Find where the given text appears and provide that cell's center as [X, Y] coordinate. 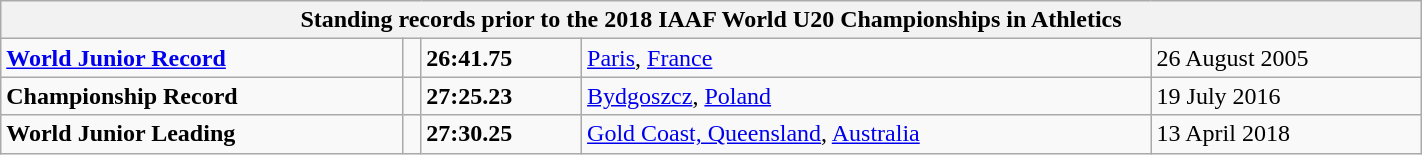
27:30.25 [502, 134]
26:41.75 [502, 58]
19 July 2016 [1286, 96]
Championship Record [202, 96]
Standing records prior to the 2018 IAAF World U20 Championships in Athletics [711, 20]
Bydgoszcz, Poland [866, 96]
World Junior Record [202, 58]
Paris, France [866, 58]
13 April 2018 [1286, 134]
Gold Coast, Queensland, Australia [866, 134]
26 August 2005 [1286, 58]
27:25.23 [502, 96]
World Junior Leading [202, 134]
